Find where the given text appears and provide that cell's center as [X, Y] coordinate. 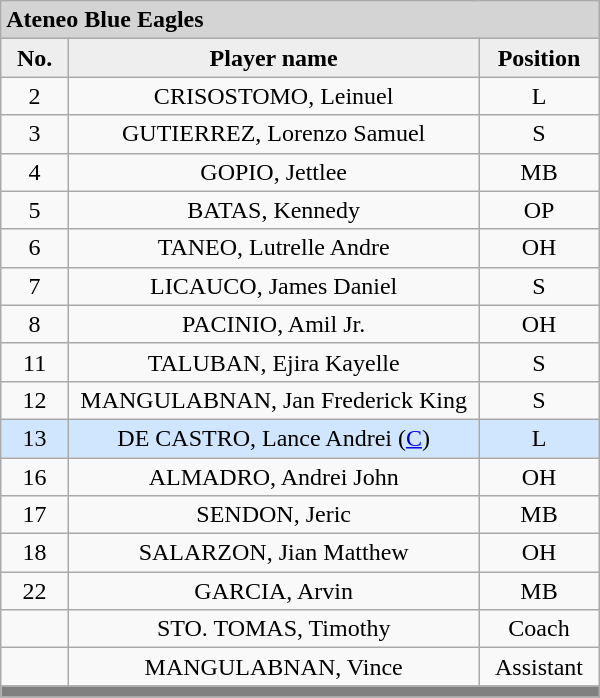
ALMADRO, Andrei John [274, 477]
5 [35, 210]
3 [35, 134]
7 [35, 286]
Assistant [539, 667]
TALUBAN, Ejira Kayelle [274, 362]
BATAS, Kennedy [274, 210]
No. [35, 58]
17 [35, 515]
18 [35, 553]
8 [35, 324]
13 [35, 438]
6 [35, 248]
MANGULABNAN, Jan Frederick King [274, 400]
PACINIO, Amil Jr. [274, 324]
GOPIO, Jettlee [274, 172]
MANGULABNAN, Vince [274, 667]
Position [539, 58]
SENDON, Jeric [274, 515]
11 [35, 362]
4 [35, 172]
STO. TOMAS, Timothy [274, 629]
12 [35, 400]
SALARZON, Jian Matthew [274, 553]
DE CASTRO, Lance Andrei (C) [274, 438]
LICAUCO, James Daniel [274, 286]
Ateneo Blue Eagles [300, 20]
OP [539, 210]
22 [35, 591]
CRISOSTOMO, Leinuel [274, 96]
TANEO, Lutrelle Andre [274, 248]
16 [35, 477]
Coach [539, 629]
GUTIERREZ, Lorenzo Samuel [274, 134]
GARCIA, Arvin [274, 591]
Player name [274, 58]
2 [35, 96]
